Return the (x, y) coordinate for the center point of the cell that contains the specified text.  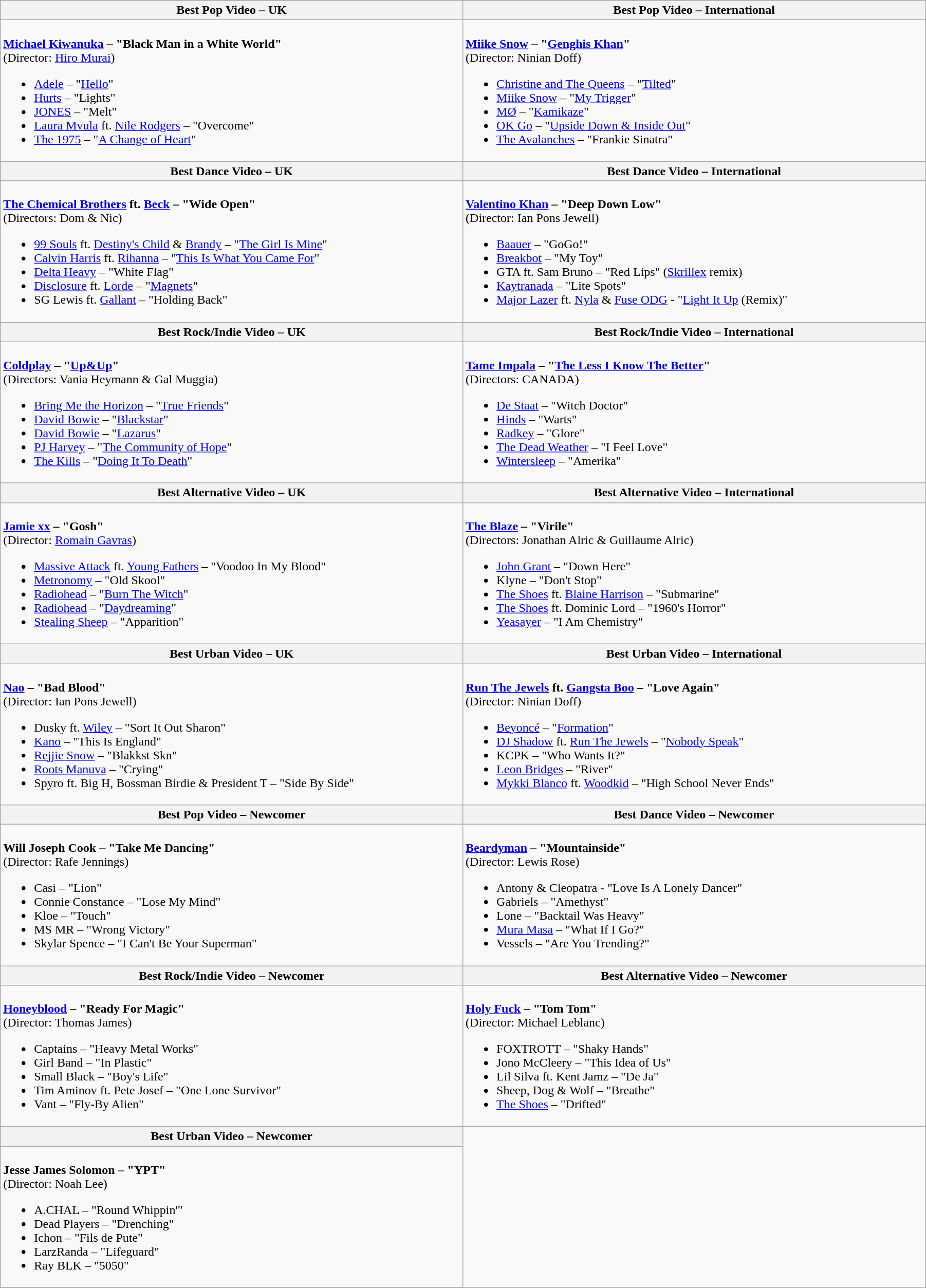
Best Rock/Indie Video – Newcomer (232, 976)
Best Urban Video – Newcomer (232, 1136)
Best Urban Video – International (694, 654)
Best Alternative Video – UK (232, 493)
Best Dance Video – Newcomer (694, 814)
Best Rock/Indie Video – International (694, 332)
Best Pop Video – International (694, 10)
Best Alternative Video – Newcomer (694, 976)
Best Pop Video – Newcomer (232, 814)
Best Alternative Video – International (694, 493)
Best Dance Video – UK (232, 171)
Best Rock/Indie Video – UK (232, 332)
Best Pop Video – UK (232, 10)
Best Urban Video – UK (232, 654)
Best Dance Video – International (694, 171)
